Determine the (x, y) coordinate at the center of the cell enclosing the given text.  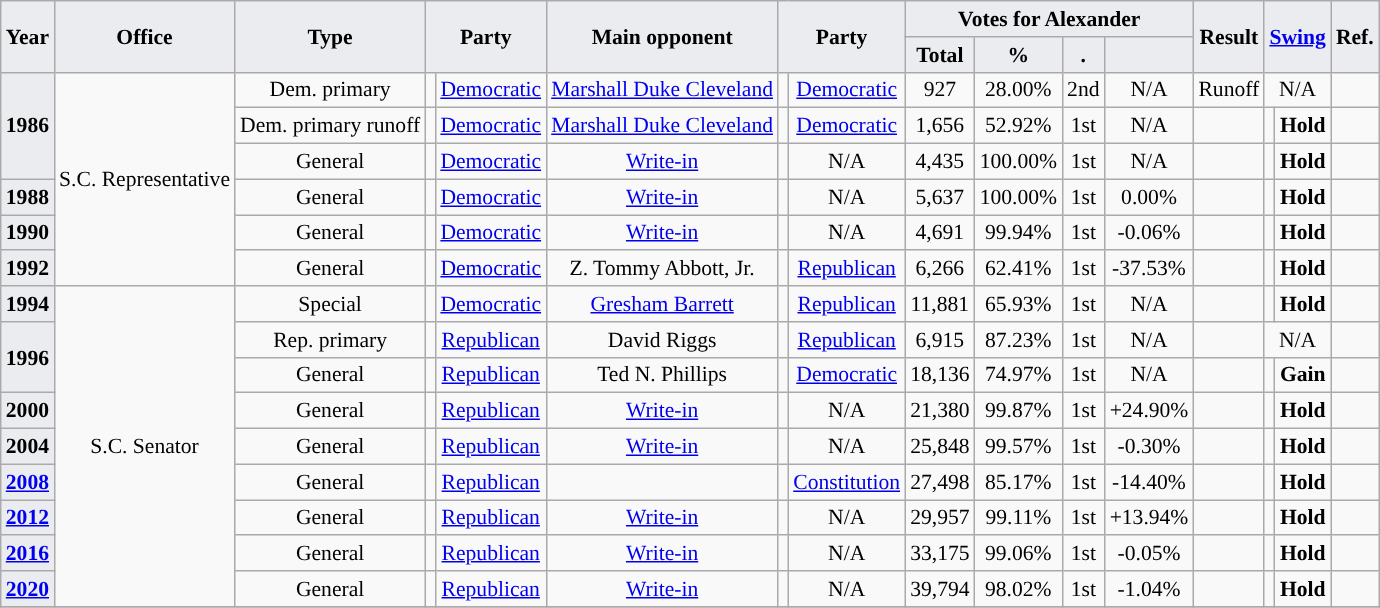
1994 (28, 304)
-0.06% (1150, 233)
Constitution (846, 482)
Ref. (1355, 36)
4,691 (940, 233)
2020 (28, 589)
% (1018, 55)
85.17% (1018, 482)
18,136 (940, 375)
-1.04% (1150, 589)
Runoff (1228, 90)
-0.30% (1150, 447)
4,435 (940, 162)
1,656 (940, 126)
74.97% (1018, 375)
11,881 (940, 304)
Z. Tommy Abbott, Jr. (662, 269)
Swing (1298, 36)
+13.94% (1150, 518)
Dem. primary runoff (330, 126)
6,915 (940, 340)
Main opponent (662, 36)
62.41% (1018, 269)
2016 (28, 554)
Special (330, 304)
99.87% (1018, 411)
Year (28, 36)
52.92% (1018, 126)
98.02% (1018, 589)
927 (940, 90)
87.23% (1018, 340)
. (1084, 55)
Gresham Barrett (662, 304)
1988 (28, 197)
-37.53% (1150, 269)
2000 (28, 411)
99.06% (1018, 554)
Rep. primary (330, 340)
5,637 (940, 197)
0.00% (1150, 197)
Ted N. Phillips (662, 375)
65.93% (1018, 304)
33,175 (940, 554)
2008 (28, 482)
29,957 (940, 518)
1990 (28, 233)
25,848 (940, 447)
-0.05% (1150, 554)
99.94% (1018, 233)
1986 (28, 126)
28.00% (1018, 90)
1992 (28, 269)
S.C. Representative (144, 179)
99.11% (1018, 518)
Result (1228, 36)
-14.40% (1150, 482)
S.C. Senator (144, 446)
2004 (28, 447)
6,266 (940, 269)
2nd (1084, 90)
27,498 (940, 482)
+24.90% (1150, 411)
David Riggs (662, 340)
99.57% (1018, 447)
39,794 (940, 589)
Office (144, 36)
21,380 (940, 411)
Type (330, 36)
2012 (28, 518)
Total (940, 55)
1996 (28, 358)
Gain (1303, 375)
Votes for Alexander (1049, 19)
Dem. primary (330, 90)
